Detect which cell encompasses the target text, then output its (x, y) center coordinate. 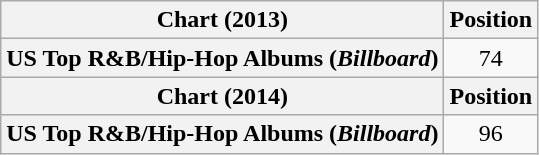
Chart (2014) (222, 96)
96 (491, 134)
Chart (2013) (222, 20)
74 (491, 58)
